From the cell containing the given text, extract its center point as (x, y) coordinate. 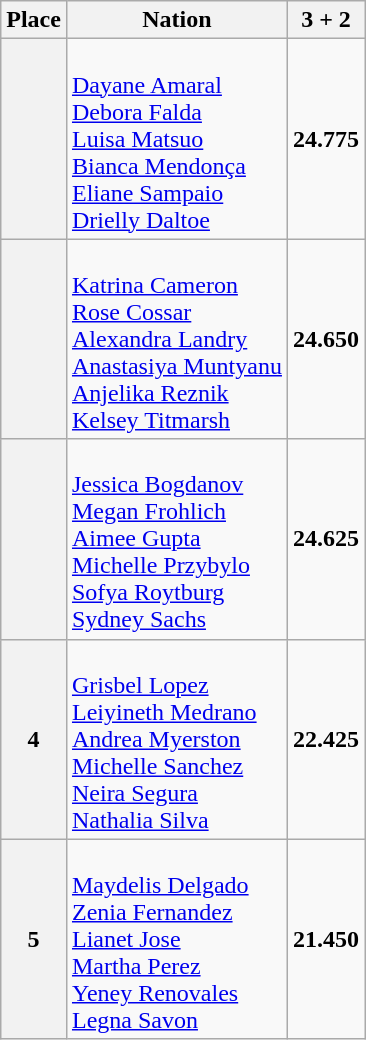
Jessica BogdanovMegan FrohlichAimee GuptaMichelle PrzybyloSofya RoytburgSydney Sachs (176, 539)
4 (34, 739)
21.450 (326, 939)
Katrina CameronRose CossarAlexandra LandryAnastasiya MuntyanuAnjelika ReznikKelsey Titmarsh (176, 339)
Maydelis DelgadoZenia FernandezLianet JoseMartha PerezYeney RenovalesLegna Savon (176, 939)
22.425 (326, 739)
Grisbel LopezLeiyineth MedranoAndrea MyerstonMichelle SanchezNeira SeguraNathalia Silva (176, 739)
Nation (176, 20)
5 (34, 939)
24.650 (326, 339)
24.775 (326, 139)
24.625 (326, 539)
Place (34, 20)
Dayane AmaralDebora FaldaLuisa MatsuoBianca MendonçaEliane SampaioDrielly Daltoe (176, 139)
3 + 2 (326, 20)
